Extract the [X, Y] coordinate from the center of the cell holding the provided text.  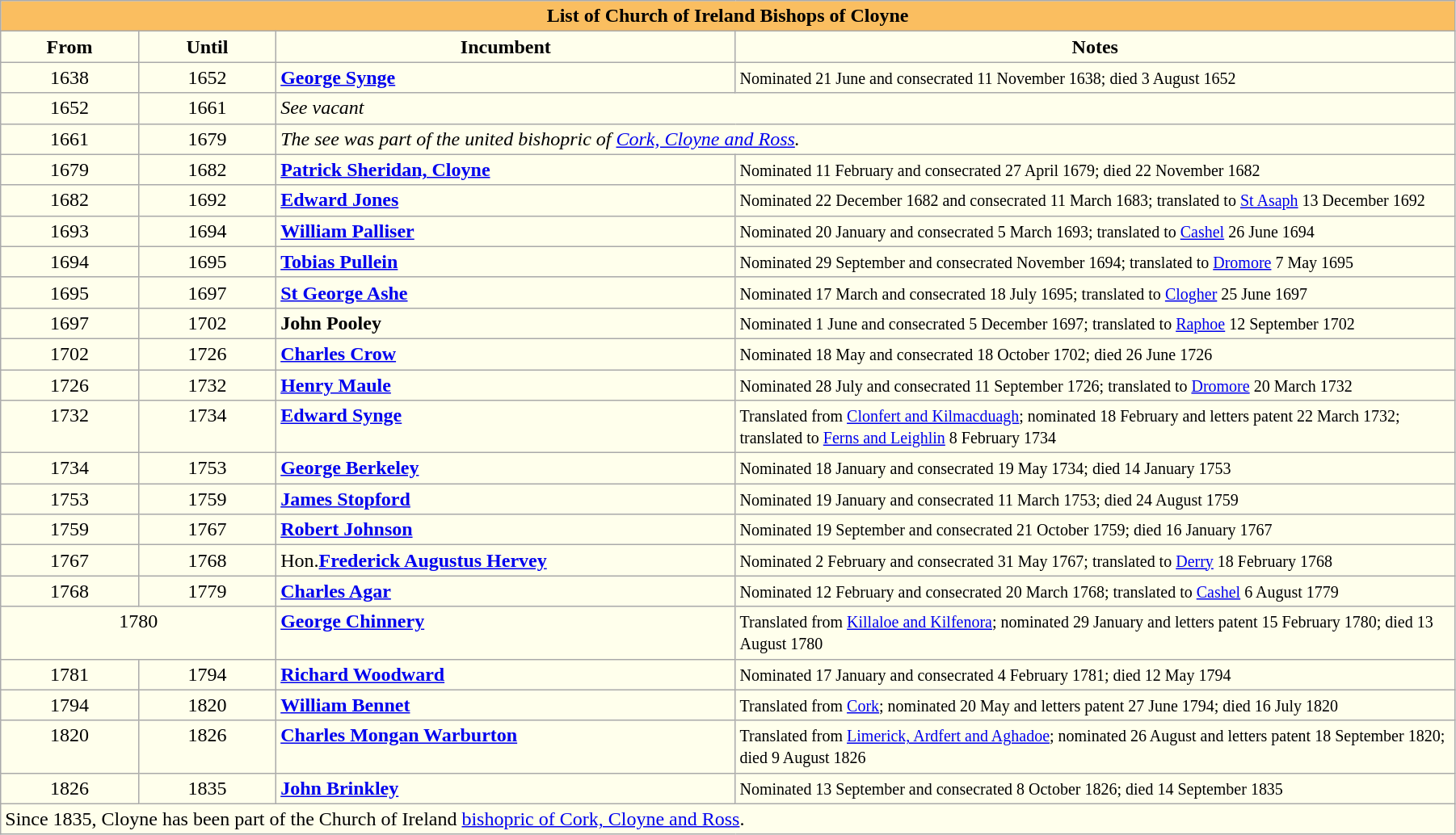
Nominated 21 June and consecrated 11 November 1638; died 3 August 1652 [1095, 78]
John Brinkley [506, 788]
Edward Synge [506, 426]
Charles Crow [506, 354]
Nominated 11 February and consecrated 27 April 1679; died 22 November 1682 [1095, 170]
1638 [69, 78]
1692 [207, 200]
1835 [207, 788]
Hon.Frederick Augustus Hervey [506, 560]
Nominated 29 September and consecrated November 1694; translated to Dromore 7 May 1695 [1095, 262]
List of Church of Ireland Bishops of Cloyne [728, 16]
Nominated 22 December 1682 and consecrated 11 March 1683; translated to St Asaph 13 December 1692 [1095, 200]
Patrick Sheridan, Cloyne [506, 170]
1693 [69, 231]
Nominated 1 June and consecrated 5 December 1697; translated to Raphoe 12 September 1702 [1095, 323]
Nominated 19 January and consecrated 11 March 1753; died 24 August 1759 [1095, 499]
1779 [207, 591]
Nominated 2 February and consecrated 31 May 1767; translated to Derry 18 February 1768 [1095, 560]
Charles Agar [506, 591]
William Bennet [506, 705]
Until [207, 47]
Richard Woodward [506, 674]
Nominated 18 January and consecrated 19 May 1734; died 14 January 1753 [1095, 468]
Edward Jones [506, 200]
Nominated 20 January and consecrated 5 March 1693; translated to Cashel 26 June 1694 [1095, 231]
Nominated 12 February and consecrated 20 March 1768; translated to Cashel 6 August 1779 [1095, 591]
Nominated 18 May and consecrated 18 October 1702; died 26 June 1726 [1095, 354]
Notes [1095, 47]
George Berkeley [506, 468]
John Pooley [506, 323]
Nominated 28 July and consecrated 11 September 1726; translated to Dromore 20 March 1732 [1095, 385]
St George Ashe [506, 292]
Nominated 13 September and consecrated 8 October 1826; died 14 September 1835 [1095, 788]
Translated from Killaloe and Kilfenora; nominated 29 January and letters patent 15 February 1780; died 13 August 1780 [1095, 633]
Since 1835, Cloyne has been part of the Church of Ireland bishopric of Cork, Cloyne and Ross. [728, 819]
James Stopford [506, 499]
The see was part of the united bishopric of Cork, Cloyne and Ross. [866, 139]
George Synge [506, 78]
Nominated 17 March and consecrated 18 July 1695; translated to Clogher 25 June 1697 [1095, 292]
Nominated 17 January and consecrated 4 February 1781; died 12 May 1794 [1095, 674]
See vacant [866, 108]
Tobias Pullein [506, 262]
1780 [139, 633]
William Palliser [506, 231]
Translated from Clonfert and Kilmacduagh; nominated 18 February and letters patent 22 March 1732; translated to Ferns and Leighlin 8 February 1734 [1095, 426]
Incumbent [506, 47]
Robert Johnson [506, 530]
George Chinnery [506, 633]
Henry Maule [506, 385]
From [69, 47]
Charles Mongan Warburton [506, 746]
Nominated 19 September and consecrated 21 October 1759; died 16 January 1767 [1095, 530]
1781 [69, 674]
Translated from Cork; nominated 20 May and letters patent 27 June 1794; died 16 July 1820 [1095, 705]
Translated from Limerick, Ardfert and Aghadoe; nominated 26 August and letters patent 18 September 1820; died 9 August 1826 [1095, 746]
